Detect which cell encompasses the target text, then output its [X, Y] center coordinate. 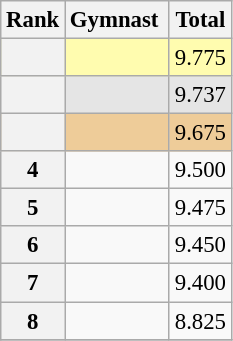
8.825 [200, 321]
5 [33, 208]
9.675 [200, 133]
9.400 [200, 283]
9.450 [200, 245]
7 [33, 283]
Rank [33, 20]
4 [33, 170]
Total [200, 20]
9.500 [200, 170]
9.737 [200, 95]
6 [33, 245]
9.475 [200, 208]
9.775 [200, 58]
Gymnast [118, 20]
8 [33, 321]
